Return [x, y] of the center of cell containing provided text 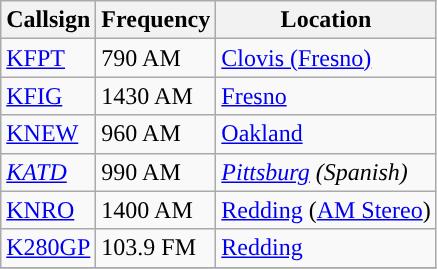
103.9 FM [156, 248]
KFIG [48, 96]
960 AM [156, 134]
Frequency [156, 20]
Clovis (Fresno) [326, 58]
K280GP [48, 248]
Pittsburg (Spanish) [326, 172]
Redding (AM Stereo) [326, 210]
Redding [326, 248]
Oakland [326, 134]
Callsign [48, 20]
1430 AM [156, 96]
990 AM [156, 172]
1400 AM [156, 210]
KFPT [48, 58]
KATD [48, 172]
Location [326, 20]
Fresno [326, 96]
KNRO [48, 210]
790 AM [156, 58]
KNEW [48, 134]
